Return the [x, y] coordinate for the center point of the cell that contains the specified text.  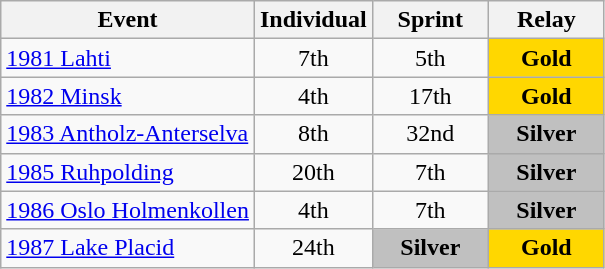
32nd [430, 134]
5th [430, 58]
1981 Lahti [128, 58]
24th [313, 248]
1983 Antholz-Anterselva [128, 134]
1987 Lake Placid [128, 248]
8th [313, 134]
Individual [313, 20]
1986 Oslo Holmenkollen [128, 210]
Event [128, 20]
Sprint [430, 20]
Relay [546, 20]
20th [313, 172]
1985 Ruhpolding [128, 172]
17th [430, 96]
1982 Minsk [128, 96]
